Pinpoint the cell where the given text exists, returning its [X, Y] midpoint coordinate. 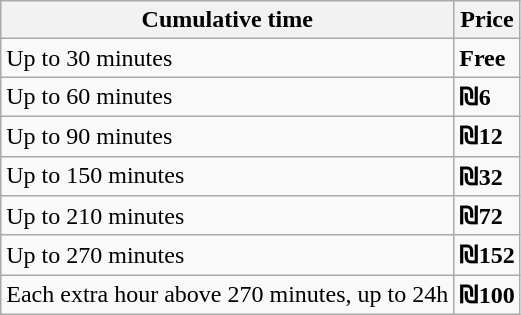
₪12 [488, 136]
Up to 90 minutes [228, 136]
₪72 [488, 216]
Up to 60 minutes [228, 97]
₪100 [488, 295]
₪32 [488, 176]
Up to 210 minutes [228, 216]
Each extra hour above 270 minutes, up to 24h [228, 295]
Up to 270 minutes [228, 255]
Cumulative time [228, 20]
Up to 150 minutes [228, 176]
Up to 30 minutes [228, 58]
₪6 [488, 97]
₪152 [488, 255]
Price [488, 20]
Free [488, 58]
